From the cell containing the given text, extract its center point as [X, Y] coordinate. 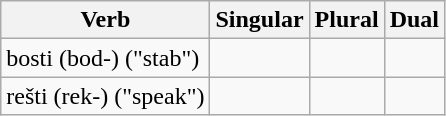
Verb [106, 20]
Dual [414, 20]
Plural [346, 20]
Singular [260, 20]
bosti (bod-) ("stab") [106, 58]
rešti (rek-) ("speak") [106, 96]
